Extract the (x, y) coordinate from the center of the cell holding the provided text.  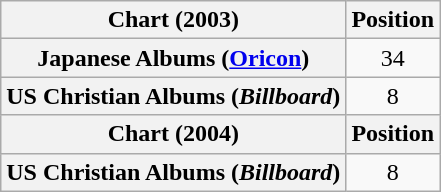
Japanese Albums (Oricon) (174, 58)
Chart (2004) (174, 134)
34 (393, 58)
Chart (2003) (174, 20)
